Scan for the cell matching the given text and deliver its (X, Y) coordinate at center. 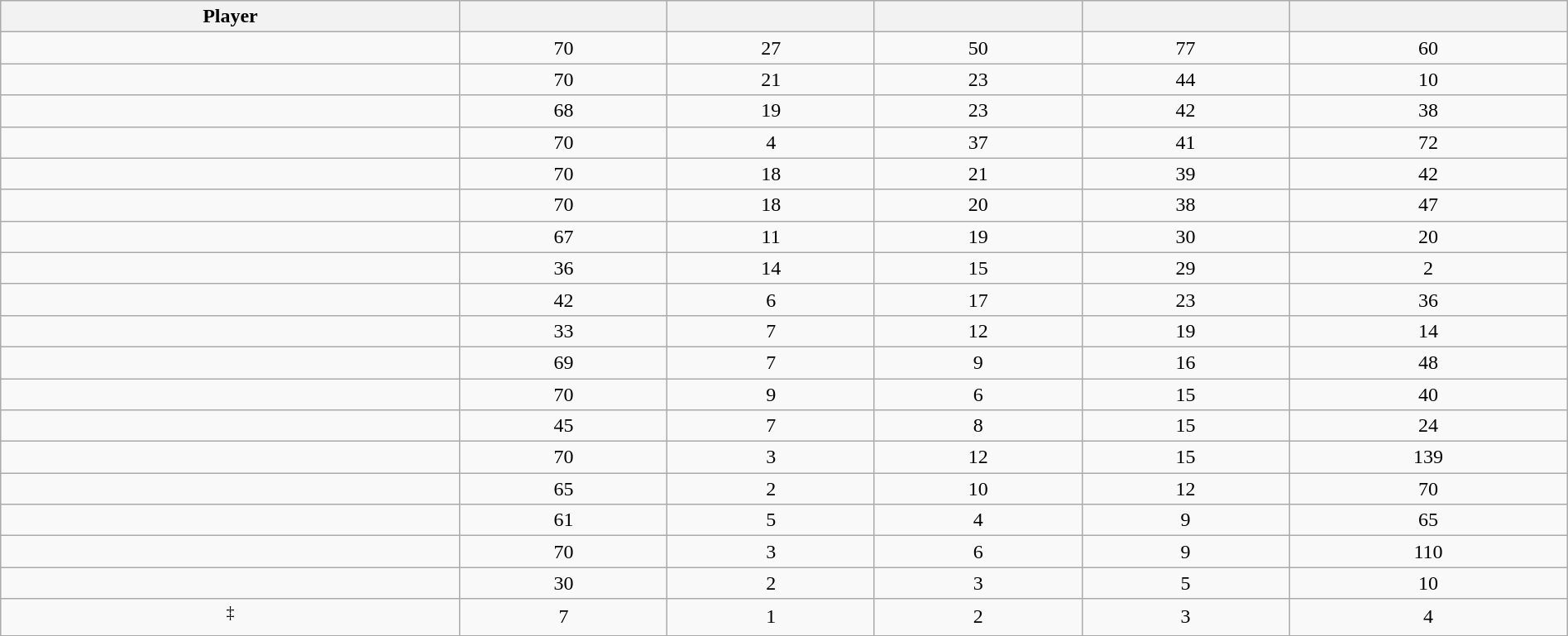
61 (564, 520)
67 (564, 237)
‡ (230, 617)
60 (1429, 48)
45 (564, 426)
29 (1186, 268)
24 (1429, 426)
41 (1186, 142)
11 (771, 237)
17 (978, 299)
27 (771, 48)
68 (564, 111)
40 (1429, 395)
48 (1429, 362)
69 (564, 362)
33 (564, 331)
72 (1429, 142)
8 (978, 426)
110 (1429, 552)
Player (230, 17)
37 (978, 142)
47 (1429, 205)
44 (1186, 79)
50 (978, 48)
77 (1186, 48)
16 (1186, 362)
1 (771, 617)
39 (1186, 174)
139 (1429, 457)
